Return the (X, Y) coordinate for the center point of the cell that contains the specified text.  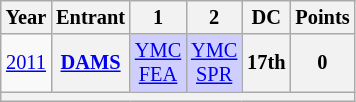
17th (266, 63)
2011 (26, 63)
Year (26, 17)
YMCFEA (158, 63)
YMCSPR (214, 63)
2 (214, 17)
DC (266, 17)
Entrant (90, 17)
DAMS (90, 63)
Points (322, 17)
1 (158, 17)
0 (322, 63)
